Output the (X, Y) coordinate of the center of the cell containing the given text.  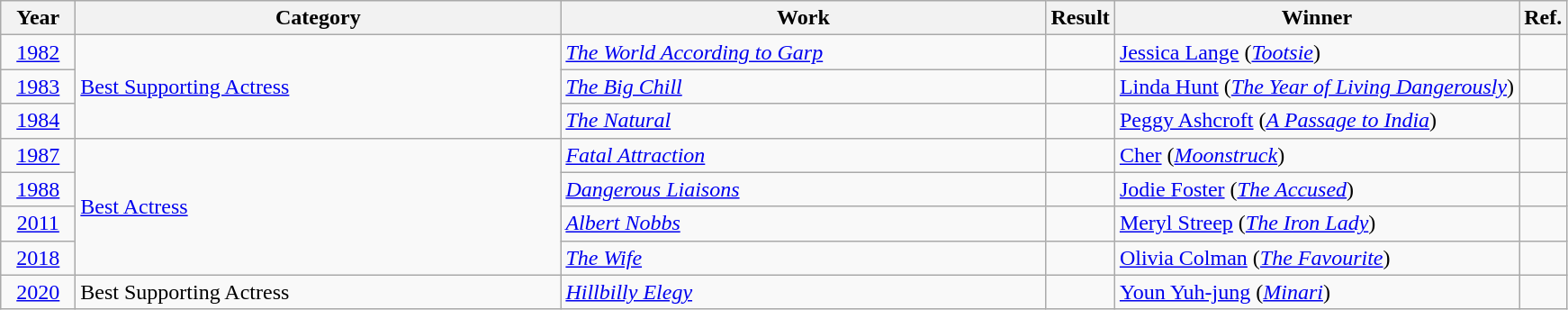
Olivia Colman (The Favourite) (1316, 258)
1987 (38, 155)
Best Actress (319, 206)
The Wife (803, 258)
Jodie Foster (The Accused) (1316, 189)
Work (803, 18)
Youn Yuh-jung (Minari) (1316, 292)
Dangerous Liaisons (803, 189)
Year (38, 18)
Ref. (1543, 18)
Category (319, 18)
1988 (38, 189)
Meryl Streep (The Iron Lady) (1316, 223)
1982 (38, 52)
Jessica Lange (Tootsie) (1316, 52)
Peggy Ashcroft (A Passage to India) (1316, 121)
Albert Nobbs (803, 223)
The Natural (803, 121)
2011 (38, 223)
1983 (38, 87)
The Big Chill (803, 87)
Linda Hunt (The Year of Living Dangerously) (1316, 87)
1984 (38, 121)
Result (1080, 18)
2018 (38, 258)
2020 (38, 292)
Fatal Attraction (803, 155)
The World According to Garp (803, 52)
Winner (1316, 18)
Cher (Moonstruck) (1316, 155)
Hillbilly Elegy (803, 292)
